Identify which cell holds the provided text, then report its (X, Y) central coordinate. 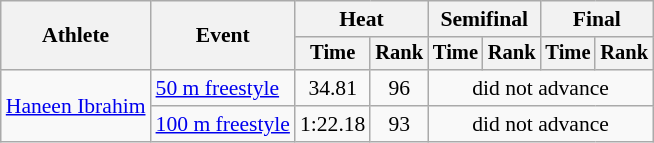
Semifinal (484, 19)
93 (399, 124)
34.81 (332, 88)
Heat (362, 19)
Event (223, 36)
Final (597, 19)
1:22.18 (332, 124)
96 (399, 88)
Haneen Ibrahim (76, 106)
Athlete (76, 36)
100 m freestyle (223, 124)
50 m freestyle (223, 88)
